Pinpoint the cell where the given text exists, returning its [x, y] midpoint coordinate. 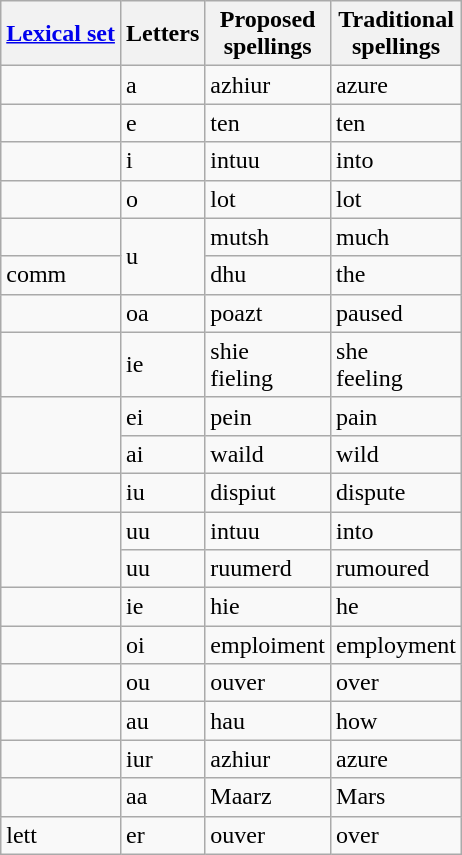
Mars [396, 797]
ai [162, 454]
comm [61, 275]
au [162, 721]
ou [162, 683]
pein [268, 416]
poazt [268, 313]
e [162, 123]
waild [268, 454]
dispiut [268, 492]
ei [162, 416]
i [162, 161]
ruumerd [268, 569]
oa [162, 313]
paused [396, 313]
employment [396, 645]
er [162, 835]
much [396, 237]
mutsh [268, 237]
Traditionalspellings [396, 34]
how [396, 721]
Letters [162, 34]
the [396, 275]
iur [162, 759]
rumoured [396, 569]
hie [268, 607]
he [396, 607]
iu [162, 492]
dhu [268, 275]
emploiment [268, 645]
pain [396, 416]
u [162, 256]
a [162, 85]
lett [61, 835]
Maarz [268, 797]
oi [162, 645]
Proposedspellings [268, 34]
Lexical set [61, 34]
shefeeling [396, 364]
o [162, 199]
hau [268, 721]
shiefieling [268, 364]
wild [396, 454]
aa [162, 797]
dispute [396, 492]
